Return (x, y) of the center of cell containing provided text 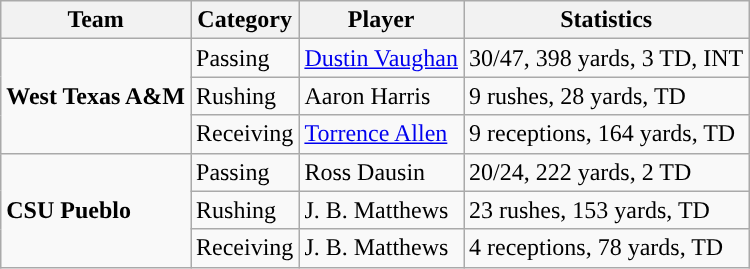
4 receptions, 78 yards, TD (606, 248)
Statistics (606, 20)
Team (96, 20)
9 receptions, 164 yards, TD (606, 134)
West Texas A&M (96, 96)
20/24, 222 yards, 2 TD (606, 172)
Ross Dausin (382, 172)
30/47, 398 yards, 3 TD, INT (606, 58)
9 rushes, 28 yards, TD (606, 96)
Player (382, 20)
Aaron Harris (382, 96)
23 rushes, 153 yards, TD (606, 210)
Category (244, 20)
Torrence Allen (382, 134)
CSU Pueblo (96, 210)
Dustin Vaughan (382, 58)
